Scan for the cell matching the given text and deliver its (x, y) coordinate at center. 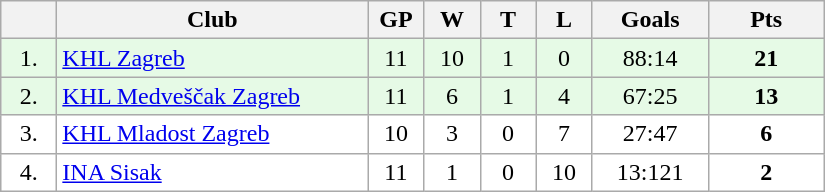
21 (766, 58)
KHL Zagreb (212, 58)
L (564, 20)
88:14 (650, 58)
3. (29, 134)
KHL Mladost Zagreb (212, 134)
W (452, 20)
3 (452, 134)
4. (29, 172)
67:25 (650, 96)
GP (396, 20)
2. (29, 96)
13:121 (650, 172)
7 (564, 134)
4 (564, 96)
INA Sisak (212, 172)
Club (212, 20)
2 (766, 172)
KHL Medveščak Zagreb (212, 96)
27:47 (650, 134)
13 (766, 96)
1. (29, 58)
Goals (650, 20)
Pts (766, 20)
T (508, 20)
